Return the [x, y] coordinate for the center point of the cell that contains the specified text.  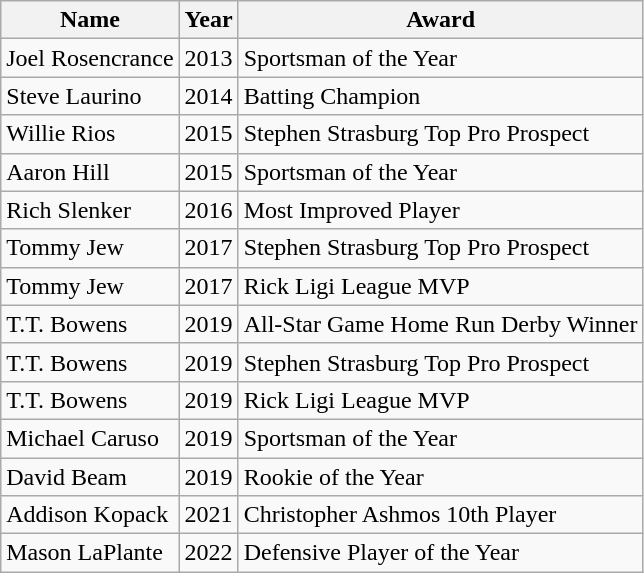
Rookie of the Year [440, 477]
Most Improved Player [440, 210]
Award [440, 20]
Year [208, 20]
2021 [208, 515]
Batting Champion [440, 96]
Mason LaPlante [90, 553]
2013 [208, 58]
Defensive Player of the Year [440, 553]
Christopher Ashmos 10th Player [440, 515]
All-Star Game Home Run Derby Winner [440, 324]
2016 [208, 210]
Rich Slenker [90, 210]
2022 [208, 553]
Addison Kopack [90, 515]
Joel Rosencrance [90, 58]
Michael Caruso [90, 438]
Willie Rios [90, 134]
Name [90, 20]
2014 [208, 96]
Aaron Hill [90, 172]
David Beam [90, 477]
Steve Laurino [90, 96]
